Return [X, Y] of the center of cell containing provided text 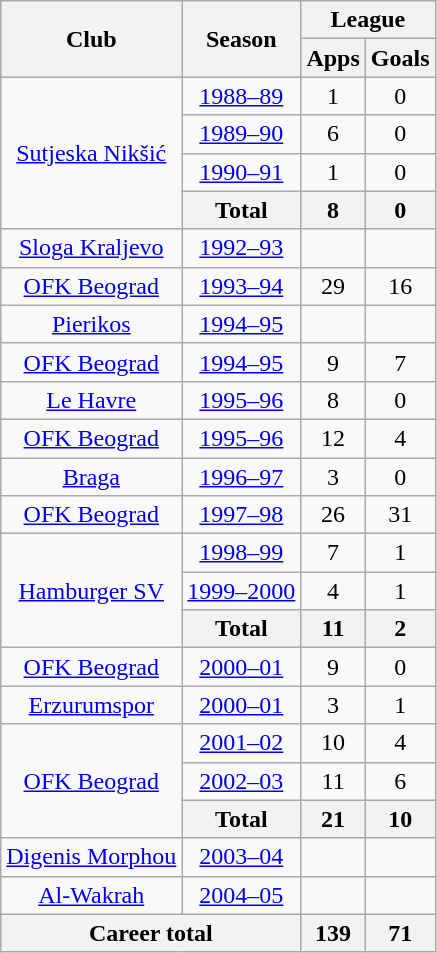
71 [400, 933]
26 [333, 515]
2001–02 [242, 743]
31 [400, 515]
Le Havre [92, 400]
Sutjeska Nikšić [92, 153]
Sloga Kraljevo [92, 248]
16 [400, 286]
1996–97 [242, 477]
1988–89 [242, 96]
1992–93 [242, 248]
1990–91 [242, 172]
Al-Wakrah [92, 895]
2 [400, 629]
1997–98 [242, 515]
12 [333, 438]
Braga [92, 477]
Goals [400, 58]
1989–90 [242, 134]
21 [333, 819]
1993–94 [242, 286]
Digenis Morphou [92, 857]
2002–03 [242, 781]
Erzurumspor [92, 705]
Hamburger SV [92, 591]
Pierikos [92, 324]
League [368, 20]
139 [333, 933]
1998–99 [242, 553]
Career total [151, 933]
Club [92, 39]
2003–04 [242, 857]
2004–05 [242, 895]
1999–2000 [242, 591]
29 [333, 286]
Apps [333, 58]
Season [242, 39]
